Return (X, Y) of the center of cell containing provided text 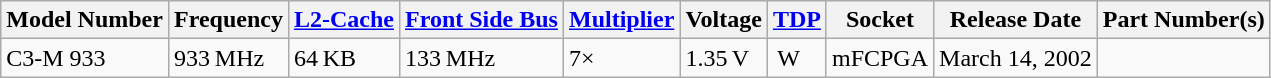
Voltage (724, 20)
133 MHz (481, 58)
C3-M 933 (85, 58)
933 MHz (228, 58)
7× (621, 58)
Frequency (228, 20)
Multiplier (621, 20)
W (796, 58)
TDP (796, 20)
Part Number(s) (1184, 20)
Model Number (85, 20)
Release Date (1016, 20)
March 14, 2002 (1016, 58)
1.35 V (724, 58)
L2-Cache (344, 20)
64 KB (344, 58)
mFCPGA (880, 58)
Socket (880, 20)
Front Side Bus (481, 20)
